Find where the given text appears and provide that cell's center as [x, y] coordinate. 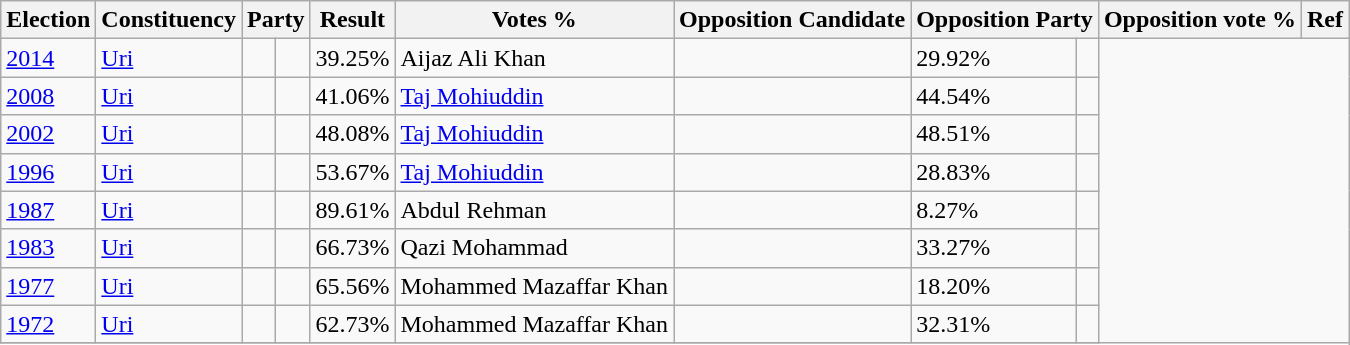
33.27% [994, 248]
62.73% [352, 324]
41.06% [352, 96]
18.20% [994, 286]
Opposition Candidate [792, 20]
53.67% [352, 172]
66.73% [352, 248]
1996 [48, 172]
Constituency [169, 20]
2014 [48, 58]
Party [276, 20]
Ref [1324, 20]
Result [352, 20]
Election [48, 20]
1972 [48, 324]
65.56% [352, 286]
32.31% [994, 324]
39.25% [352, 58]
48.08% [352, 134]
1977 [48, 286]
Opposition Party [1005, 20]
Votes % [534, 20]
Abdul Rehman [534, 210]
48.51% [994, 134]
Aijaz Ali Khan [534, 58]
2008 [48, 96]
8.27% [994, 210]
2002 [48, 134]
29.92% [994, 58]
Qazi Mohammad [534, 248]
89.61% [352, 210]
1983 [48, 248]
1987 [48, 210]
Opposition vote % [1200, 20]
28.83% [994, 172]
44.54% [994, 96]
